Provide the (X, Y) coordinate of the cell's center where the given text is located.  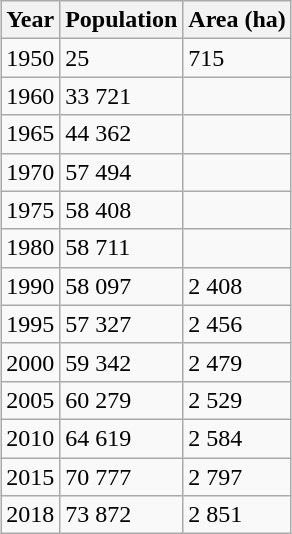
2 408 (238, 286)
1975 (30, 210)
2 456 (238, 324)
2 851 (238, 515)
59 342 (122, 362)
1965 (30, 134)
2 584 (238, 438)
1995 (30, 324)
58 711 (122, 248)
58 097 (122, 286)
58 408 (122, 210)
2 797 (238, 477)
2018 (30, 515)
25 (122, 58)
Population (122, 20)
1950 (30, 58)
Area (ha) (238, 20)
2010 (30, 438)
60 279 (122, 400)
73 872 (122, 515)
70 777 (122, 477)
Year (30, 20)
1970 (30, 172)
1990 (30, 286)
1980 (30, 248)
64 619 (122, 438)
2 479 (238, 362)
2015 (30, 477)
2005 (30, 400)
57 327 (122, 324)
2 529 (238, 400)
33 721 (122, 96)
57 494 (122, 172)
2000 (30, 362)
44 362 (122, 134)
1960 (30, 96)
715 (238, 58)
